For the text-containing cell, return its midpoint in (x, y) coordinate format. 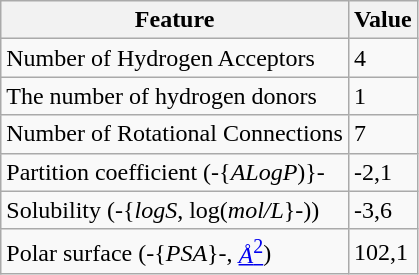
4 (382, 58)
The number of hydrogen donors (175, 96)
Partition coefficient (-{ALogP)}- (175, 172)
Feature (175, 20)
Value (382, 20)
1 (382, 96)
Solubility (-{logS, log(mol/L}-)) (175, 210)
Number of Hydrogen Acceptors (175, 58)
102,1 (382, 252)
Number of Rotational Connections (175, 134)
Polar surface (-{PSA}-, Å2) (175, 252)
-3,6 (382, 210)
-2,1 (382, 172)
7 (382, 134)
